Identify which cell holds the provided text, then report its [X, Y] central coordinate. 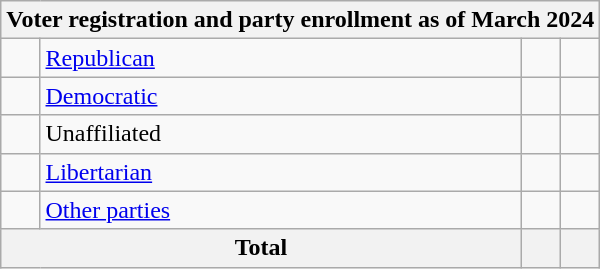
Democratic [280, 96]
Voter registration and party enrollment as of March 2024 [300, 20]
Total [262, 248]
Unaffiliated [280, 134]
Libertarian [280, 172]
Republican [280, 58]
Other parties [280, 210]
